Provide the [X, Y] coordinate of the cell's center where the given text is located.  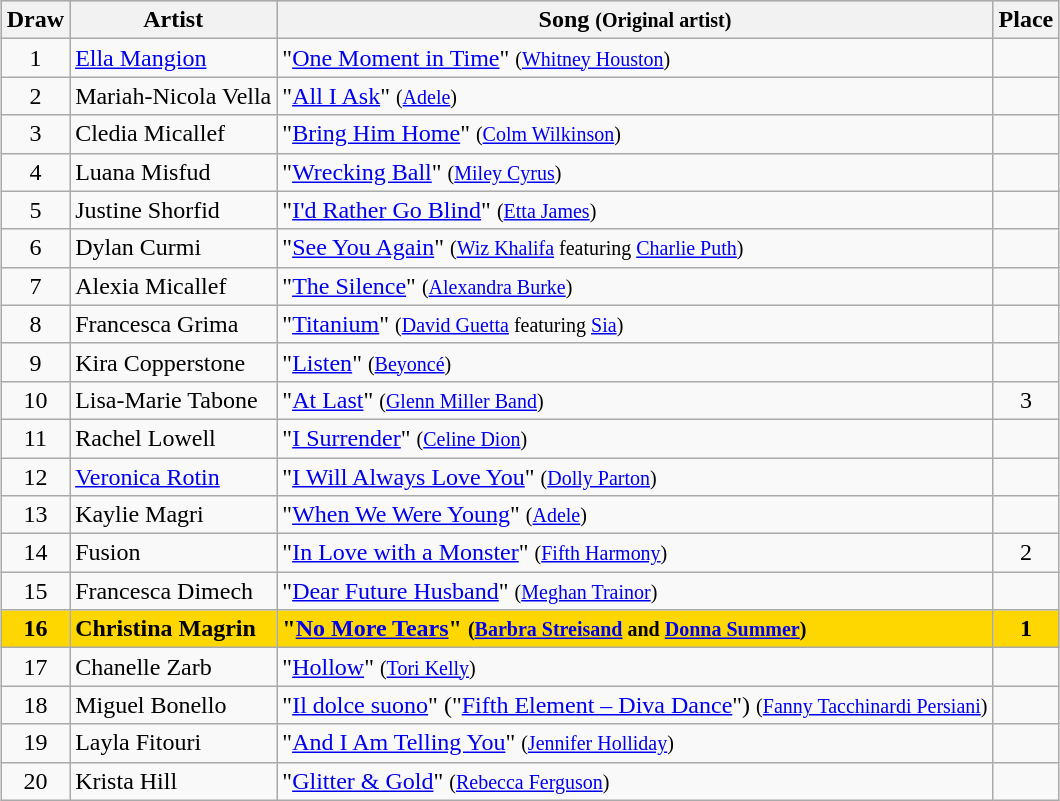
20 [35, 781]
Luana Misfud [174, 172]
Song (Original artist) [635, 20]
Miguel Bonello [174, 705]
Draw [35, 20]
Justine Shorfid [174, 210]
"I Surrender" (Celine Dion) [635, 438]
9 [35, 362]
"When We Were Young" (Adele) [635, 515]
"See You Again" (Wiz Khalifa featuring Charlie Puth) [635, 248]
"The Silence" (Alexandra Burke) [635, 286]
14 [35, 553]
18 [35, 705]
4 [35, 172]
Lisa-Marie Tabone [174, 400]
8 [35, 324]
"Wrecking Ball" (Miley Cyrus) [635, 172]
Christina Magrin [174, 629]
"I'd Rather Go Blind" (Etta James) [635, 210]
"Titanium" (David Guetta featuring Sia) [635, 324]
Cledia Micallef [174, 134]
5 [35, 210]
"Listen" (Beyoncé) [635, 362]
"Bring Him Home" (Colm Wilkinson) [635, 134]
Ella Mangion [174, 58]
12 [35, 477]
Veronica Rotin [174, 477]
"One Moment in Time" (Whitney Houston) [635, 58]
"At Last" (Glenn Miller Band) [635, 400]
"Dear Future Husband" (Meghan Trainor) [635, 591]
17 [35, 667]
Mariah-Nicola Vella [174, 96]
"And I Am Telling You" (Jennifer Holliday) [635, 743]
Alexia Micallef [174, 286]
6 [35, 248]
"Hollow" (Tori Kelly) [635, 667]
"Il dolce suono" ("Fifth Element – Diva Dance") (Fanny Tacchinardi Persiani) [635, 705]
13 [35, 515]
Dylan Curmi [174, 248]
Chanelle Zarb [174, 667]
"In Love with a Monster" (Fifth Harmony) [635, 553]
Artist [174, 20]
16 [35, 629]
Place [1026, 20]
Rachel Lowell [174, 438]
Kira Copperstone [174, 362]
15 [35, 591]
"No More Tears" (Barbra Streisand and Donna Summer) [635, 629]
Kaylie Magri [174, 515]
"I Will Always Love You" (Dolly Parton) [635, 477]
Layla Fitouri [174, 743]
Fusion [174, 553]
Krista Hill [174, 781]
11 [35, 438]
Francesca Dimech [174, 591]
19 [35, 743]
7 [35, 286]
"All I Ask" (Adele) [635, 96]
10 [35, 400]
"Glitter & Gold" (Rebecca Ferguson) [635, 781]
Francesca Grima [174, 324]
